Determine the [X, Y] coordinate at the center of the cell enclosing the given text.  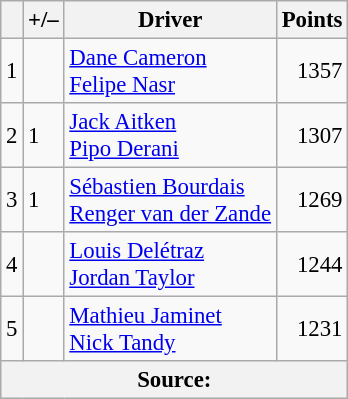
1244 [312, 264]
Points [312, 20]
1269 [312, 200]
4 [12, 264]
Mathieu Jaminet Nick Tandy [170, 330]
3 [12, 200]
Jack Aitken Pipo Derani [170, 136]
5 [12, 330]
1357 [312, 72]
Sébastien Bourdais Renger van der Zande [170, 200]
+/– [44, 20]
2 [12, 136]
Dane Cameron Felipe Nasr [170, 72]
1231 [312, 330]
Louis Delétraz Jordan Taylor [170, 264]
Driver [170, 20]
1307 [312, 136]
